Provide the (X, Y) coordinate of the cell's center where the given text is located.  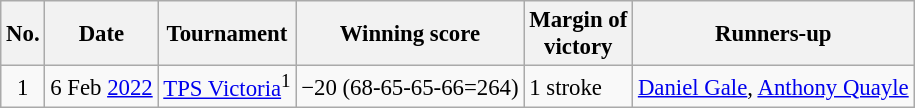
Date (102, 34)
No. (23, 34)
1 (23, 87)
Daniel Gale, Anthony Quayle (774, 87)
Winning score (410, 34)
Runners-up (774, 34)
Tournament (227, 34)
6 Feb 2022 (102, 87)
TPS Victoria1 (227, 87)
1 stroke (578, 87)
Margin ofvictory (578, 34)
−20 (68-65-65-66=264) (410, 87)
